Return [X, Y] of the center of cell containing provided text 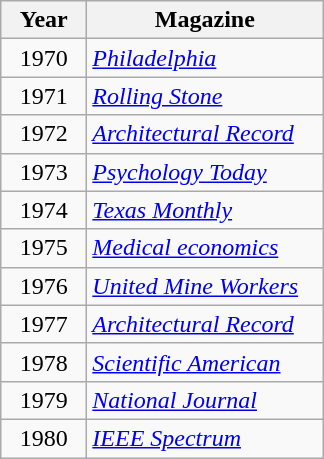
1971 [44, 96]
1972 [44, 134]
Philadelphia [205, 58]
National Journal [205, 400]
1974 [44, 210]
1979 [44, 400]
Year [44, 20]
1978 [44, 362]
United Mine Workers [205, 286]
Psychology Today [205, 172]
1975 [44, 248]
1980 [44, 438]
IEEE Spectrum [205, 438]
Rolling Stone [205, 96]
Magazine [205, 20]
1976 [44, 286]
Scientific American [205, 362]
Medical economics [205, 248]
Texas Monthly [205, 210]
1977 [44, 324]
1970 [44, 58]
1973 [44, 172]
